Capture the cell that displays the provided text and extract its [X, Y] central coordinate. 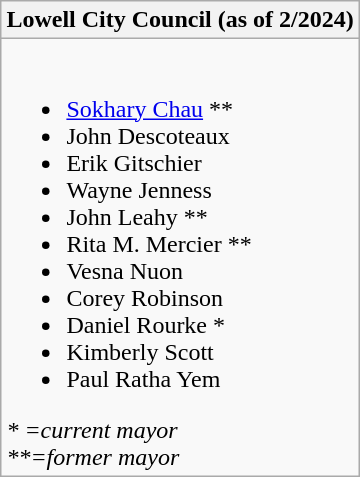
Lowell City Council (as of 2/2024) [180, 20]
